Scan for the cell matching the given text and deliver its (X, Y) coordinate at center. 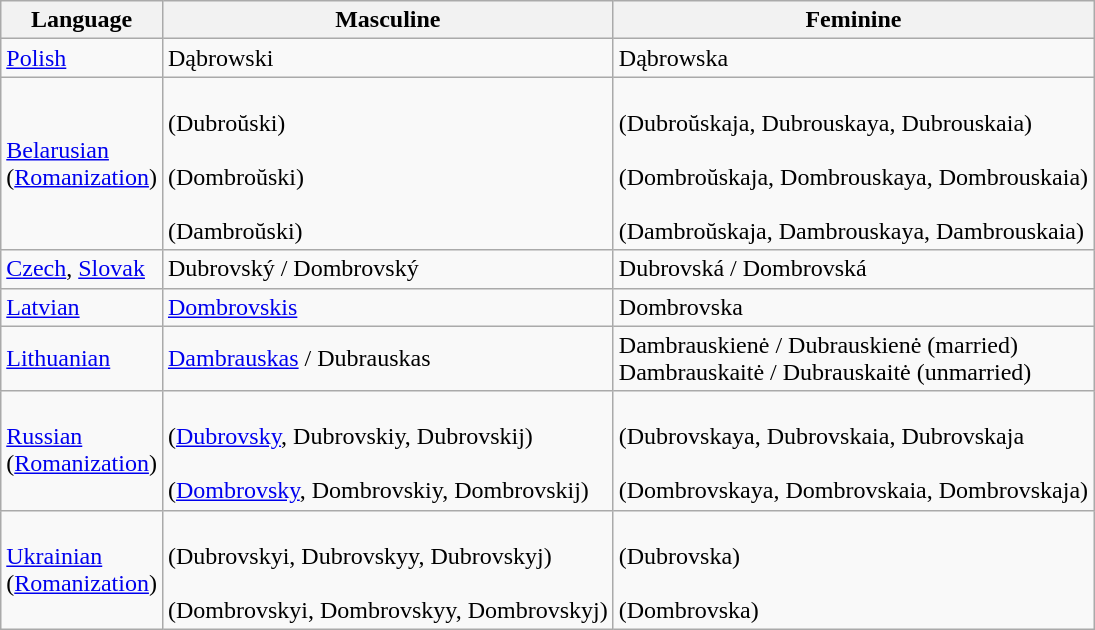
Ukrainian (Romanization) (82, 570)
(Dubrovskaya, Dubrovskaia, Dubrovskaja (Dombrovskaya, Dombrovskaia, Dombrovskaja) (853, 450)
(Dubroŭski)(Dombroŭski)(Dambroŭski) (388, 164)
Dombrovska (853, 307)
Dubrovský / Dombrovský (388, 269)
Dąbrowski (388, 58)
(Dubrovsky, Dubrovskiy, Dubrovskij) (Dombrovsky, Dombrovskiy, Dombrovskij) (388, 450)
Czech, Slovak (82, 269)
Dubrovská / Dombrovská (853, 269)
Lithuanian (82, 358)
(Dubrovska) (Dombrovska) (853, 570)
Belarusian (Romanization) (82, 164)
Polish (82, 58)
Dambrauskas / Dubrauskas (388, 358)
(Dubrovskyi, Dubrovskyy, Dubrovskyj) (Dombrovskyi, Dombrovskyy, Dombrovskyj) (388, 570)
Dąbrowska (853, 58)
(Dubroŭskaja, Dubrouskaya, Dubrouskaia) (Dombroŭskaja, Dombrouskaya, Dombrouskaia)(Dambroŭskaja, Dambrouskaya, Dambrouskaia) (853, 164)
Dambrauskienė / Dubrauskienė (married) Dambrauskaitė / Dubrauskaitė (unmarried) (853, 358)
Masculine (388, 20)
Latvian (82, 307)
Russian (Romanization) (82, 450)
Feminine (853, 20)
Language (82, 20)
Dombrovskis (388, 307)
